Extract the (x, y) coordinate from the center of the cell holding the provided text.  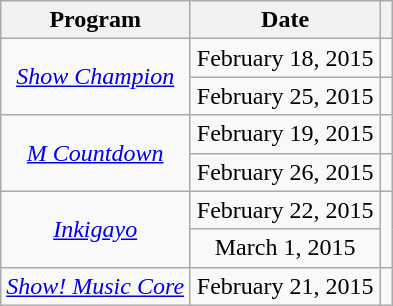
Show Champion (96, 77)
Inkigayo (96, 229)
Program (96, 20)
February 18, 2015 (286, 58)
February 19, 2015 (286, 134)
Show! Music Core (96, 286)
Date (286, 20)
February 25, 2015 (286, 96)
March 1, 2015 (286, 248)
February 22, 2015 (286, 210)
February 26, 2015 (286, 172)
M Countdown (96, 153)
February 21, 2015 (286, 286)
